Output the (x, y) coordinate of the center of the cell containing the given text.  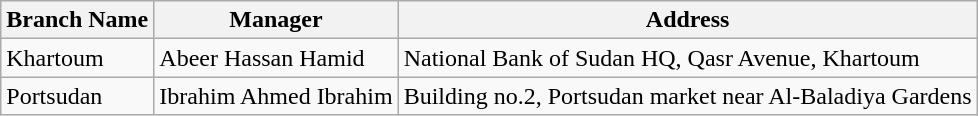
Branch Name (78, 20)
National Bank of Sudan HQ, Qasr Avenue, Khartoum (688, 58)
Address (688, 20)
Abeer Hassan Hamid (276, 58)
Manager (276, 20)
Portsudan (78, 96)
Ibrahim Ahmed Ibrahim (276, 96)
Building no.2, Portsudan market near Al-Baladiya Gardens (688, 96)
Khartoum (78, 58)
